Determine the (X, Y) coordinate at the center of the cell enclosing the given text.  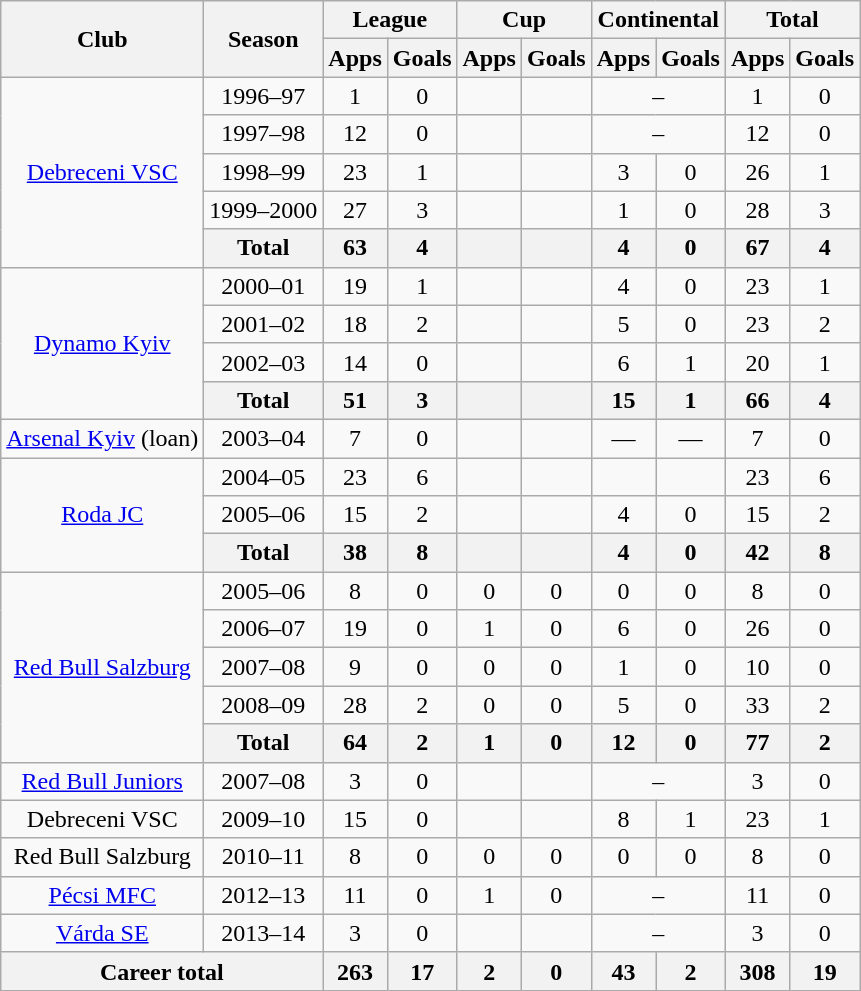
Season (264, 39)
Career total (162, 971)
1998–99 (264, 172)
2002–03 (264, 362)
2009–10 (264, 819)
33 (757, 705)
1997–98 (264, 134)
67 (757, 248)
Dynamo Kyiv (102, 343)
43 (623, 971)
1999–2000 (264, 210)
263 (355, 971)
63 (355, 248)
Cup (524, 20)
Roda JC (102, 515)
27 (355, 210)
17 (422, 971)
2012–13 (264, 895)
Club (102, 39)
2010–11 (264, 857)
2013–14 (264, 933)
10 (757, 667)
9 (355, 667)
Red Bull Juniors (102, 781)
Continental (658, 20)
20 (757, 362)
Pécsi MFC (102, 895)
League (390, 20)
Várda SE (102, 933)
64 (355, 743)
42 (757, 553)
14 (355, 362)
38 (355, 553)
18 (355, 324)
1996–97 (264, 96)
51 (355, 400)
308 (757, 971)
77 (757, 743)
2004–05 (264, 477)
Arsenal Kyiv (loan) (102, 438)
2001–02 (264, 324)
2000–01 (264, 286)
66 (757, 400)
2006–07 (264, 629)
2003–04 (264, 438)
2008–09 (264, 705)
